Capture the cell that displays the provided text and extract its (x, y) central coordinate. 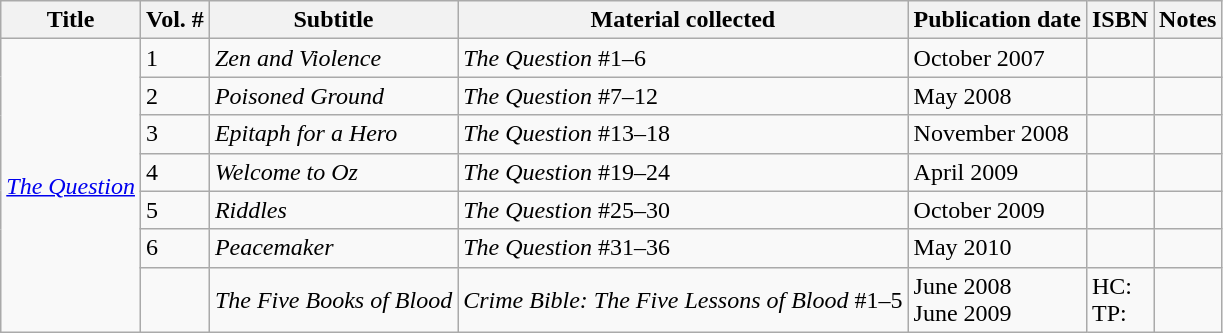
6 (174, 248)
1 (174, 58)
The Question #31–36 (683, 248)
Peacemaker (333, 248)
The Question #7–12 (683, 96)
June 2008June 2009 (997, 300)
Riddles (333, 210)
Epitaph for a Hero (333, 134)
2 (174, 96)
Welcome to Oz (333, 172)
November 2008 (997, 134)
The Five Books of Blood (333, 300)
May 2010 (997, 248)
Poisoned Ground (333, 96)
The Question #13–18 (683, 134)
May 2008 (997, 96)
The Question #19–24 (683, 172)
ISBN (1120, 20)
Subtitle (333, 20)
Notes (1188, 20)
October 2007 (997, 58)
5 (174, 210)
3 (174, 134)
Vol. # (174, 20)
April 2009 (997, 172)
HC: TP: (1120, 300)
Material collected (683, 20)
October 2009 (997, 210)
The Question (71, 186)
Zen and Violence (333, 58)
4 (174, 172)
Crime Bible: The Five Lessons of Blood #1–5 (683, 300)
The Question #1–6 (683, 58)
The Question #25–30 (683, 210)
Publication date (997, 20)
Title (71, 20)
